For the text-containing cell, return its midpoint in (x, y) coordinate format. 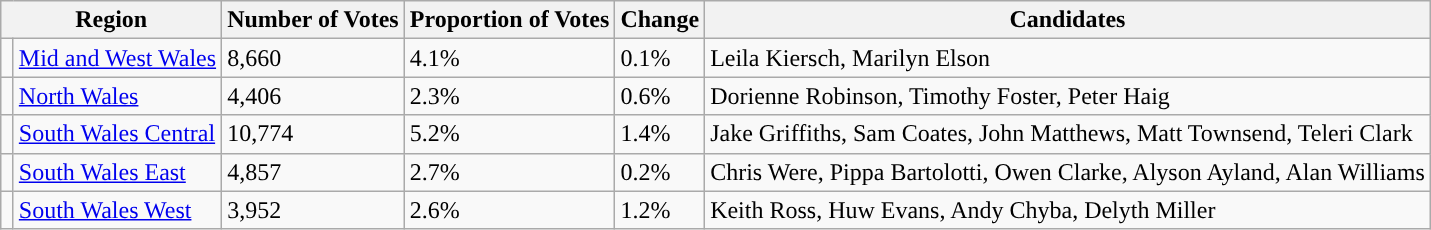
Change (660, 20)
Leila Kiersch, Marilyn Elson (1068, 58)
4.1% (510, 58)
5.2% (510, 134)
Mid and West Wales (117, 58)
South Wales East (117, 172)
2.6% (510, 210)
Number of Votes (314, 20)
4,857 (314, 172)
Region (112, 20)
Dorienne Robinson, Timothy Foster, Peter Haig (1068, 96)
10,774 (314, 134)
Proportion of Votes (510, 20)
South Wales Central (117, 134)
1.2% (660, 210)
South Wales West (117, 210)
Candidates (1068, 20)
0.1% (660, 58)
North Wales (117, 96)
8,660 (314, 58)
4,406 (314, 96)
2.3% (510, 96)
1.4% (660, 134)
Keith Ross, Huw Evans, Andy Chyba, Delyth Miller (1068, 210)
2.7% (510, 172)
0.6% (660, 96)
3,952 (314, 210)
Chris Were, Pippa Bartolotti, Owen Clarke, Alyson Ayland, Alan Williams (1068, 172)
0.2% (660, 172)
Jake Griffiths, Sam Coates, John Matthews, Matt Townsend, Teleri Clark (1068, 134)
